Detect which cell encompasses the target text, then output its (X, Y) center coordinate. 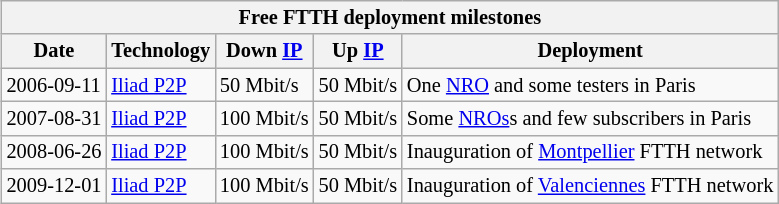
Inauguration of Valenciennes FTTH network (590, 186)
Some NROss and few subscribers in Paris (590, 119)
Down IP (264, 51)
One NRO and some testers in Paris (590, 85)
2009-12-01 (54, 186)
Date (54, 51)
Deployment (590, 51)
2008-06-26 (54, 152)
2006-09-11 (54, 85)
Technology (160, 51)
Inauguration of Montpellier FTTH network (590, 152)
2007-08-31 (54, 119)
Free FTTH deployment milestones (390, 18)
Up IP (358, 51)
